Identify which cell holds the provided text, then report its (X, Y) central coordinate. 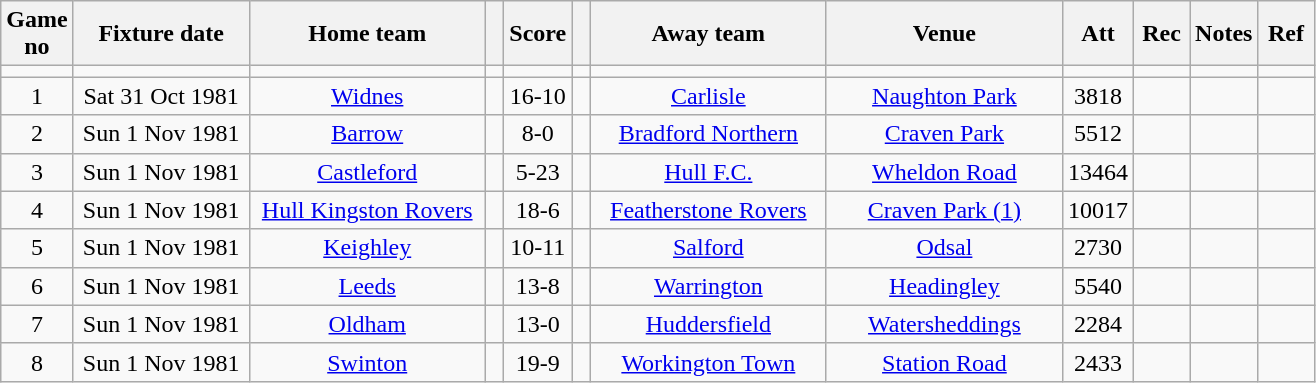
1 (37, 96)
Hull F.C. (708, 172)
Away team (708, 34)
13464 (1098, 172)
Widnes (367, 96)
Odsal (944, 248)
2433 (1098, 362)
4 (37, 210)
19-9 (538, 362)
Home team (367, 34)
Wheldon Road (944, 172)
Craven Park (944, 134)
2730 (1098, 248)
Notes (1224, 34)
Bradford Northern (708, 134)
Carlisle (708, 96)
13-0 (538, 324)
5 (37, 248)
8-0 (538, 134)
Watersheddings (944, 324)
Hull Kingston Rovers (367, 210)
Huddersfield (708, 324)
Sat 31 Oct 1981 (161, 96)
13-8 (538, 286)
2 (37, 134)
2284 (1098, 324)
Headingley (944, 286)
18-6 (538, 210)
Swinton (367, 362)
Featherstone Rovers (708, 210)
7 (37, 324)
5512 (1098, 134)
Barrow (367, 134)
Warrington (708, 286)
Fixture date (161, 34)
Rec (1162, 34)
16-10 (538, 96)
Venue (944, 34)
Oldham (367, 324)
Keighley (367, 248)
3818 (1098, 96)
5-23 (538, 172)
Naughton Park (944, 96)
Leeds (367, 286)
Game no (37, 34)
Salford (708, 248)
5540 (1098, 286)
6 (37, 286)
Ref (1286, 34)
Score (538, 34)
10017 (1098, 210)
8 (37, 362)
Craven Park (1) (944, 210)
Castleford (367, 172)
Station Road (944, 362)
Att (1098, 34)
10-11 (538, 248)
3 (37, 172)
Workington Town (708, 362)
